Extract the (X, Y) coordinate from the center of the cell holding the provided text.  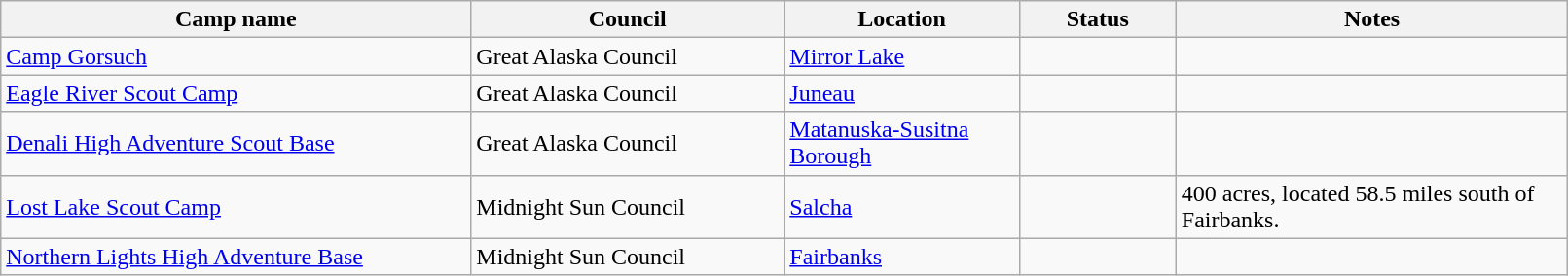
Matanuska-Susitna Borough (902, 144)
Notes (1372, 19)
400 acres, located 58.5 miles south of Fairbanks. (1372, 206)
Salcha (902, 206)
Camp Gorsuch (236, 56)
Northern Lights High Adventure Base (236, 257)
Lost Lake Scout Camp (236, 206)
Denali High Adventure Scout Base (236, 144)
Location (902, 19)
Council (628, 19)
Fairbanks (902, 257)
Juneau (902, 93)
Status (1098, 19)
Camp name (236, 19)
Mirror Lake (902, 56)
Eagle River Scout Camp (236, 93)
